Search for the cell housing the specified text and yield its (X, Y) center coordinate. 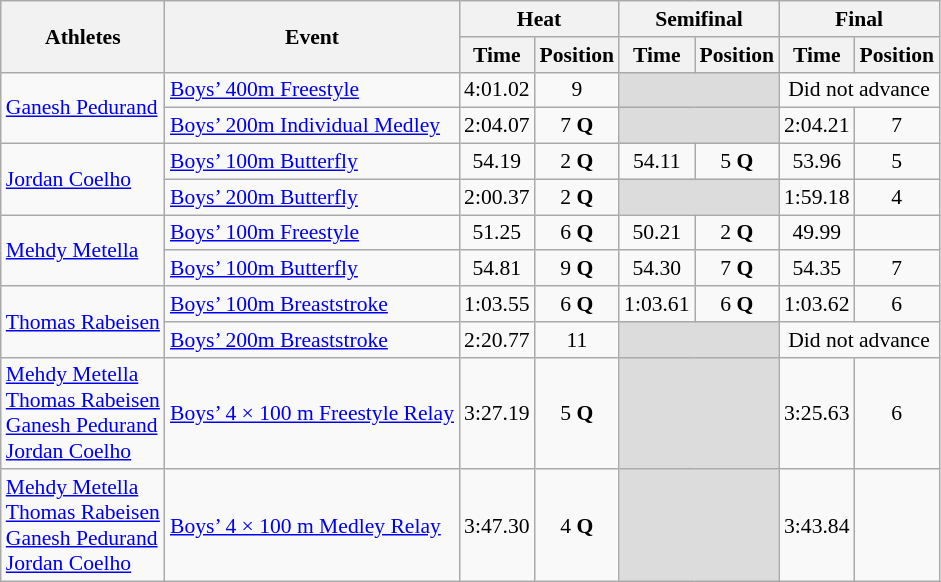
51.25 (496, 233)
Boys’ 200m Breaststroke (312, 340)
1:59.18 (816, 197)
54.19 (496, 162)
2:04.07 (496, 126)
Heat (539, 19)
1:03.61 (656, 304)
11 (577, 340)
4 Q (577, 526)
Boys’ 100m Breaststroke (312, 304)
2:20.77 (496, 340)
Boys’ 100m Freestyle (312, 233)
1:03.62 (816, 304)
3:25.63 (816, 413)
54.35 (816, 269)
3:27.19 (496, 413)
Final (859, 19)
53.96 (816, 162)
4:01.02 (496, 90)
Mehdy Metella (83, 250)
3:47.30 (496, 526)
Jordan Coelho (83, 180)
54.81 (496, 269)
Ganesh Pedurand (83, 108)
2:04.21 (816, 126)
4 (897, 197)
5 (897, 162)
Semifinal (699, 19)
3:43.84 (816, 526)
Athletes (83, 36)
1:03.55 (496, 304)
9 Q (577, 269)
9 (577, 90)
50.21 (656, 233)
Boys’ 400m Freestyle (312, 90)
54.30 (656, 269)
Event (312, 36)
Thomas Rabeisen (83, 322)
49.99 (816, 233)
54.11 (656, 162)
Boys’ 200m Individual Medley (312, 126)
Boys’ 4 × 100 m Medley Relay (312, 526)
2:00.37 (496, 197)
Boys’ 4 × 100 m Freestyle Relay (312, 413)
Boys’ 200m Butterfly (312, 197)
